Find where the given text appears and provide that cell's center as [x, y] coordinate. 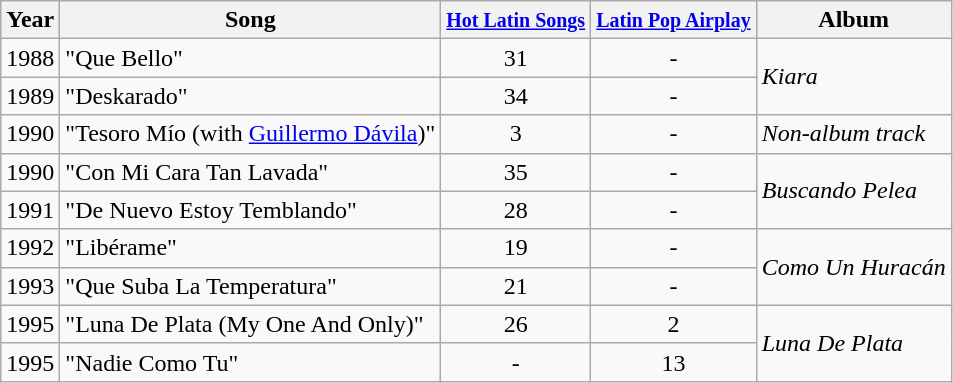
"Con Mi Cara Tan Lavada" [250, 172]
"De Nuevo Estoy Temblando" [250, 210]
2 [674, 324]
21 [516, 286]
Non-album track [854, 134]
Album [854, 20]
1989 [30, 96]
"Nadie Como Tu" [250, 362]
28 [516, 210]
"Luna De Plata (My One And Only)" [250, 324]
1993 [30, 286]
Buscando Pelea [854, 191]
26 [516, 324]
31 [516, 58]
19 [516, 248]
"Que Suba La Temperatura" [250, 286]
"Deskarado" [250, 96]
1988 [30, 58]
Song [250, 20]
1992 [30, 248]
Luna De Plata [854, 343]
"Libérame" [250, 248]
13 [674, 362]
Hot Latin Songs [516, 20]
"Tesoro Mío (with Guillermo Dávila)" [250, 134]
Kiara [854, 77]
Latin Pop Airplay [674, 20]
34 [516, 96]
"Que Bello" [250, 58]
35 [516, 172]
Year [30, 20]
3 [516, 134]
Como Un Huracán [854, 267]
1991 [30, 210]
